Locate the cell with the specified text and output its (x, y) center coordinate. 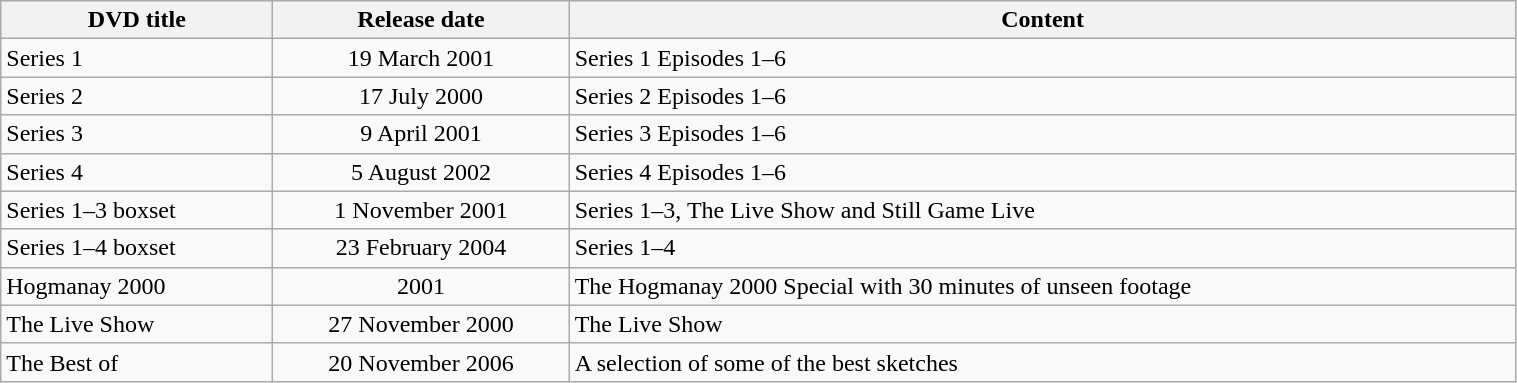
20 November 2006 (421, 362)
2001 (421, 286)
27 November 2000 (421, 324)
Series 1–4 boxset (137, 248)
9 April 2001 (421, 134)
5 August 2002 (421, 172)
Series 1–4 (1042, 248)
Series 4 Episodes 1–6 (1042, 172)
Series 2 (137, 96)
Series 3 Episodes 1–6 (1042, 134)
A selection of some of the best sketches (1042, 362)
19 March 2001 (421, 58)
Series 1–3 boxset (137, 210)
23 February 2004 (421, 248)
DVD title (137, 20)
Hogmanay 2000 (137, 286)
The Best of (137, 362)
17 July 2000 (421, 96)
Release date (421, 20)
The Hogmanay 2000 Special with 30 minutes of unseen footage (1042, 286)
Series 1 (137, 58)
1 November 2001 (421, 210)
Series 4 (137, 172)
Content (1042, 20)
Series 1 Episodes 1–6 (1042, 58)
Series 1–3, The Live Show and Still Game Live (1042, 210)
Series 2 Episodes 1–6 (1042, 96)
Series 3 (137, 134)
